Find where the given text appears and provide that cell's center as [X, Y] coordinate. 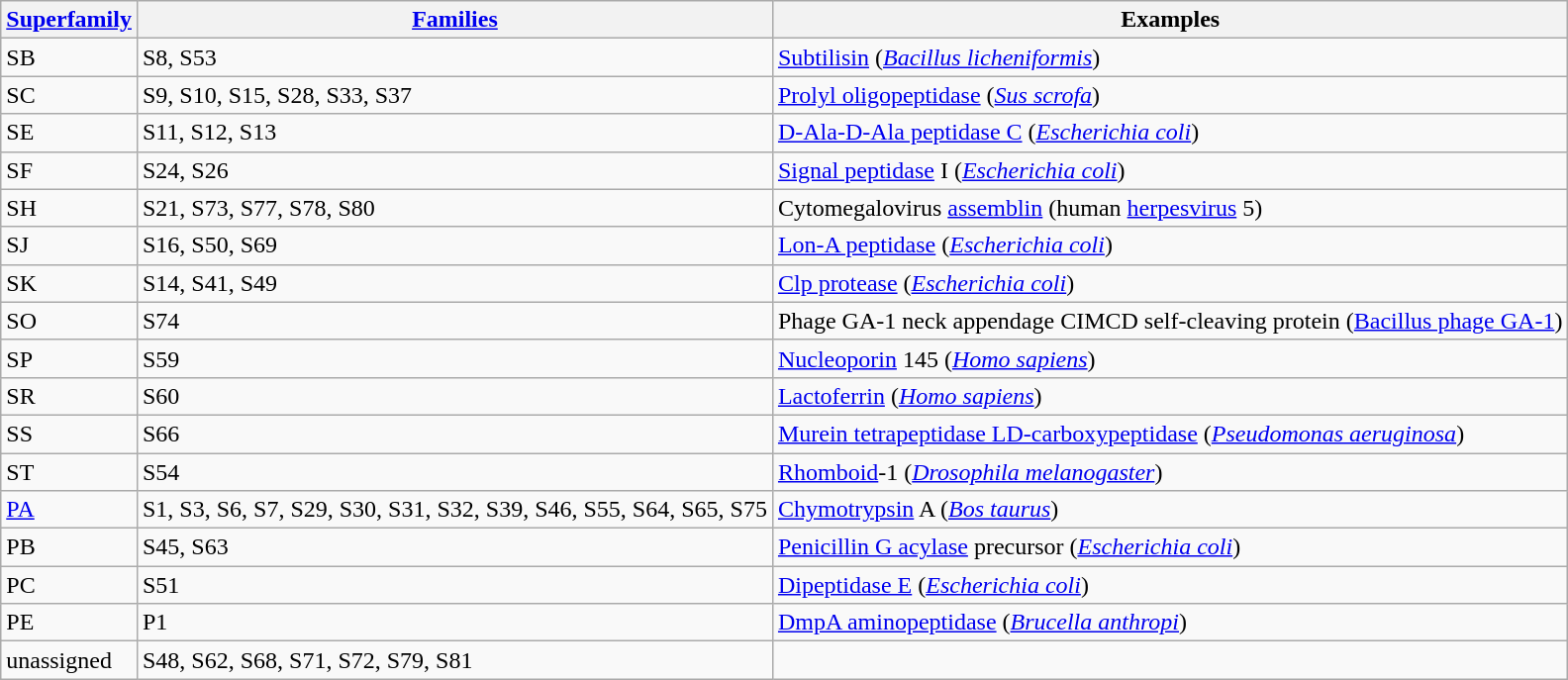
S74 [454, 321]
S16, S50, S69 [454, 245]
SH [69, 208]
SS [69, 434]
S51 [454, 585]
Phage GA-1 neck appendage CIMCD self-cleaving protein (Bacillus phage GA-1) [1170, 321]
Murein tetrapeptidase LD-carboxypeptidase (Pseudomonas aeruginosa) [1170, 434]
SF [69, 170]
Chymotrypsin A (Bos taurus) [1170, 510]
SR [69, 396]
Families [454, 20]
Examples [1170, 20]
Lactoferrin (Homo sapiens) [1170, 396]
SE [69, 133]
Clp protease (Escherichia coli) [1170, 283]
unassigned [69, 660]
SP [69, 358]
PB [69, 547]
SO [69, 321]
S8, S53 [454, 57]
SC [69, 95]
DmpA aminopeptidase (Brucella anthropi) [1170, 623]
S11, S12, S13 [454, 133]
S24, S26 [454, 170]
S66 [454, 434]
Superfamily [69, 20]
Subtilisin (Bacillus licheniformis) [1170, 57]
SB [69, 57]
PA [69, 510]
SK [69, 283]
Signal peptidase I (Escherichia coli) [1170, 170]
PE [69, 623]
S60 [454, 396]
PC [69, 585]
P1 [454, 623]
SJ [69, 245]
Penicillin G acylase precursor (Escherichia coli) [1170, 547]
S21, S73, S77, S78, S80 [454, 208]
S48, S62, S68, S71, S72, S79, S81 [454, 660]
Nucleoporin 145 (Homo sapiens) [1170, 358]
Dipeptidase E (Escherichia coli) [1170, 585]
S9, S10, S15, S28, S33, S37 [454, 95]
D-Ala-D-Ala peptidase C (Escherichia coli) [1170, 133]
S1, S3, S6, S7, S29, S30, S31, S32, S39, S46, S55, S64, S65, S75 [454, 510]
Rhomboid-1 (Drosophila melanogaster) [1170, 472]
S45, S63 [454, 547]
S14, S41, S49 [454, 283]
ST [69, 472]
Prolyl oligopeptidase (Sus scrofa) [1170, 95]
S54 [454, 472]
Cytomegalovirus assemblin (human herpesvirus 5) [1170, 208]
Lon-A peptidase (Escherichia coli) [1170, 245]
S59 [454, 358]
